Detect which cell encompasses the target text, then output its [X, Y] center coordinate. 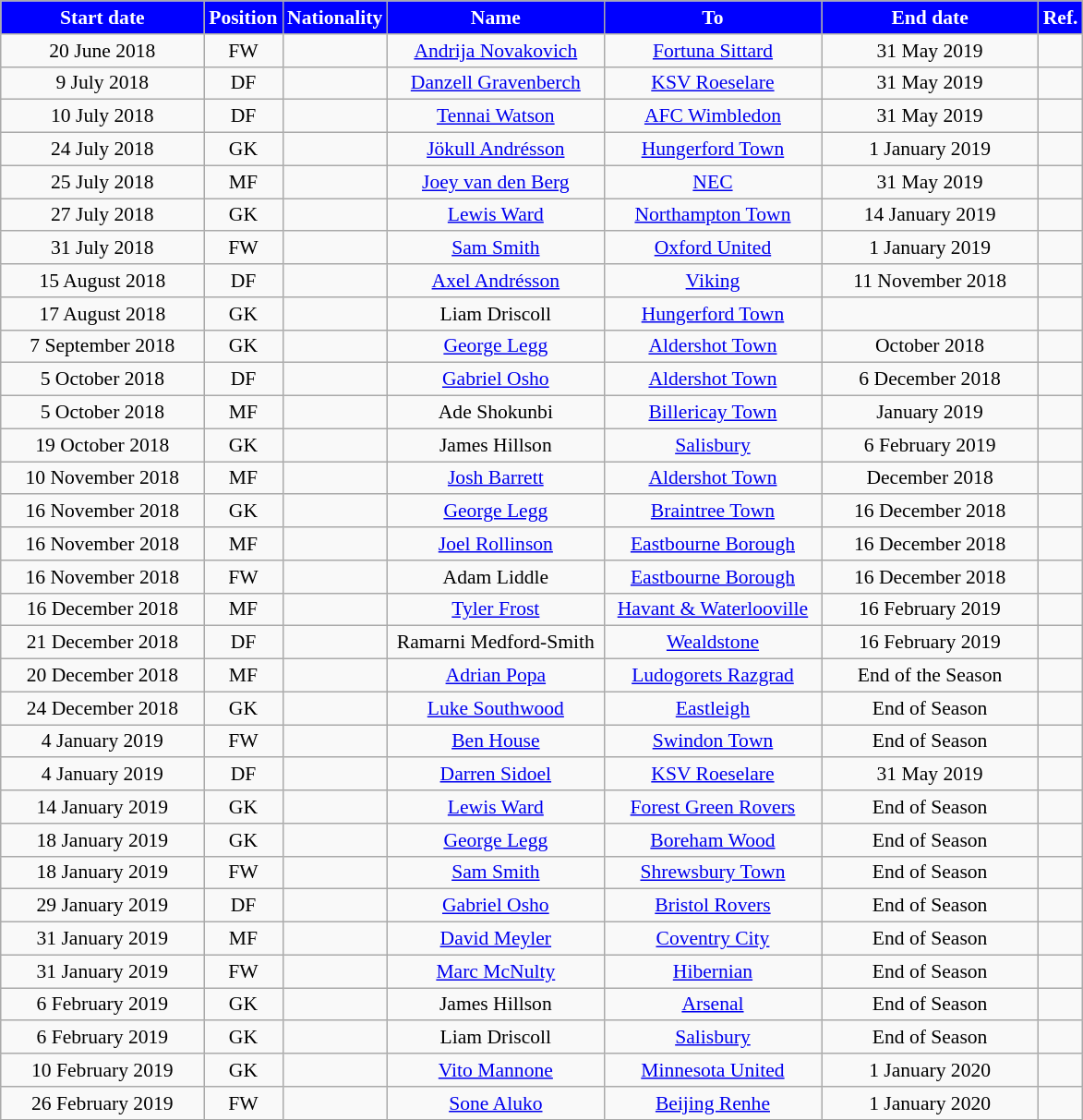
Luke Southwood [495, 708]
Braintree Town [713, 512]
29 January 2019 [102, 906]
Billericay Town [713, 413]
Start date [102, 18]
Bristol Rovers [713, 906]
Jökull Andrésson [495, 150]
20 December 2018 [102, 676]
Ludogorets Razgrad [713, 676]
17 August 2018 [102, 314]
7 September 2018 [102, 346]
Beijing Renhe [713, 1103]
21 December 2018 [102, 643]
15 August 2018 [102, 281]
Wealdstone [713, 643]
Adrian Popa [495, 676]
Nationality [334, 18]
Tennai Watson [495, 116]
Ben House [495, 741]
26 February 2019 [102, 1103]
Hibernian [713, 971]
End of the Season [931, 676]
6 December 2018 [931, 379]
End date [931, 18]
Adam Liddle [495, 577]
9 July 2018 [102, 83]
October 2018 [931, 346]
10 November 2018 [102, 478]
Fortuna Sittard [713, 51]
To [713, 18]
Coventry City [713, 939]
11 November 2018 [931, 281]
Shrewsbury Town [713, 873]
NEC [713, 182]
Joey van den Berg [495, 182]
Axel Andrésson [495, 281]
Josh Barrett [495, 478]
Name [495, 18]
December 2018 [931, 478]
Havant & Waterlooville [713, 609]
Arsenal [713, 1005]
10 February 2019 [102, 1070]
Minnesota United [713, 1070]
Swindon Town [713, 741]
Marc McNulty [495, 971]
Northampton Town [713, 215]
25 July 2018 [102, 182]
Forest Green Rovers [713, 807]
David Meyler [495, 939]
Andrija Novakovich [495, 51]
10 July 2018 [102, 116]
Darren Sidoel [495, 775]
Position [244, 18]
Oxford United [713, 248]
31 July 2018 [102, 248]
Ref. [1061, 18]
January 2019 [931, 413]
AFC Wimbledon [713, 116]
20 June 2018 [102, 51]
Danzell Gravenberch [495, 83]
Ramarni Medford-Smith [495, 643]
Ade Shokunbi [495, 413]
Boreham Wood [713, 840]
Eastleigh [713, 708]
19 October 2018 [102, 445]
27 July 2018 [102, 215]
Tyler Frost [495, 609]
24 July 2018 [102, 150]
Sone Aluko [495, 1103]
Vito Mannone [495, 1070]
Viking [713, 281]
24 December 2018 [102, 708]
Joel Rollinson [495, 544]
